Search for the cell housing the specified text and yield its [X, Y] center coordinate. 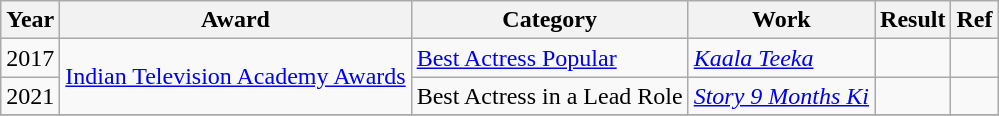
Story 9 Months Ki [781, 96]
Result [913, 20]
2017 [30, 58]
Year [30, 20]
Kaala Teeka [781, 58]
Work [781, 20]
Ref [974, 20]
2021 [30, 96]
Category [550, 20]
Award [236, 20]
Indian Television Academy Awards [236, 77]
Best Actress in a Lead Role [550, 96]
Best Actress Popular [550, 58]
